Pinpoint the cell where the given text exists, returning its [x, y] midpoint coordinate. 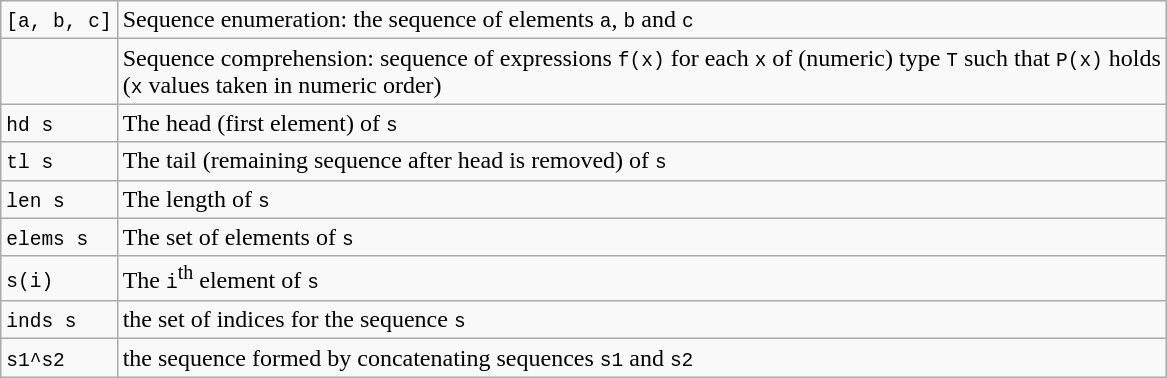
The ith element of s [642, 278]
inds s [59, 320]
Sequence enumeration: the sequence of elements a, b and c [642, 20]
The tail (remaining sequence after head is removed) of s [642, 161]
s1^s2 [59, 358]
hd s [59, 123]
elems s [59, 237]
the set of indices for the sequence s [642, 320]
s(i) [59, 278]
tl s [59, 161]
Sequence comprehension: sequence of expressions f(x) for each x of (numeric) type T such that P(x) holds (x values taken in numeric order) [642, 72]
The length of s [642, 199]
The head (first element) of s [642, 123]
The set of elements of s [642, 237]
len s [59, 199]
the sequence formed by concatenating sequences s1 and s2 [642, 358]
[a, b, c] [59, 20]
